From the cell containing the given text, extract its center point as [X, Y] coordinate. 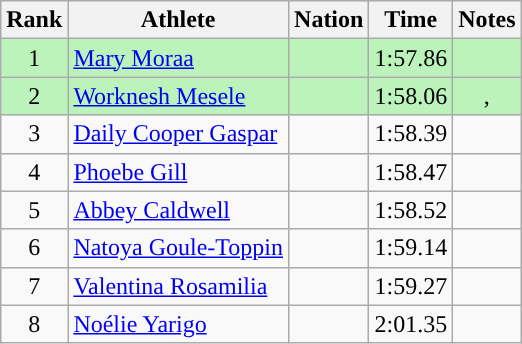
Notes [487, 20]
Mary Moraa [178, 58]
Phoebe Gill [178, 172]
Valentina Rosamilia [178, 286]
7 [34, 286]
2:01.35 [411, 324]
Nation [329, 20]
Abbey Caldwell [178, 210]
1:58.47 [411, 172]
Natoya Goule-Toppin [178, 248]
1 [34, 58]
4 [34, 172]
1:59.14 [411, 248]
3 [34, 134]
2 [34, 96]
1:58.52 [411, 210]
Daily Cooper Gaspar [178, 134]
Time [411, 20]
1:59.27 [411, 286]
Worknesh Mesele [178, 96]
1:57.86 [411, 58]
, [487, 96]
8 [34, 324]
Rank [34, 20]
1:58.06 [411, 96]
6 [34, 248]
Athlete [178, 20]
Noélie Yarigo [178, 324]
5 [34, 210]
1:58.39 [411, 134]
